For the text-containing cell, return its midpoint in [X, Y] coordinate format. 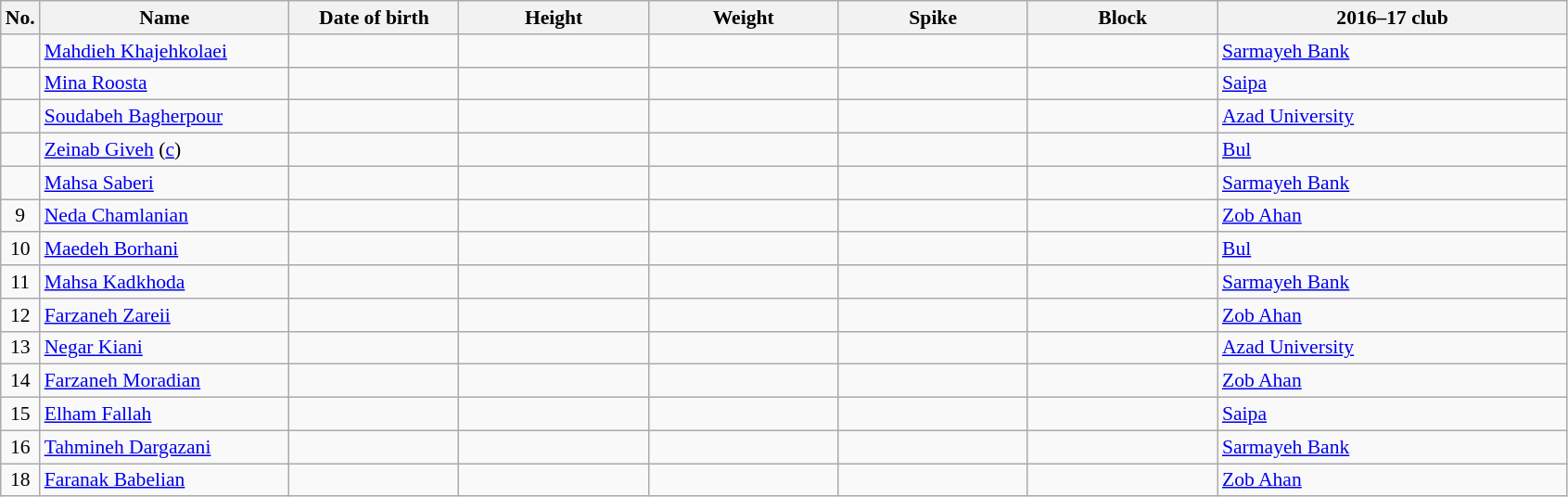
Height [555, 18]
Mina Roosta [165, 83]
11 [20, 282]
16 [20, 447]
Maedeh Borhani [165, 249]
14 [20, 381]
Mahsa Kadkhoda [165, 282]
Farzaneh Moradian [165, 381]
15 [20, 414]
Date of birth [375, 18]
Neda Chamlanian [165, 216]
18 [20, 480]
12 [20, 315]
Faranak Babelian [165, 480]
No. [20, 18]
Negar Kiani [165, 348]
Block [1122, 18]
Soudabeh Bagherpour [165, 117]
Mahdieh Khajehkolaei [165, 51]
Mahsa Saberi [165, 183]
2016–17 club [1393, 18]
Weight [744, 18]
Tahmineh Dargazani [165, 447]
9 [20, 216]
Spike [933, 18]
Farzaneh Zareii [165, 315]
13 [20, 348]
10 [20, 249]
Name [165, 18]
Zeinab Giveh (c) [165, 150]
Elham Fallah [165, 414]
